Find where the given text appears and provide that cell's center as [X, Y] coordinate. 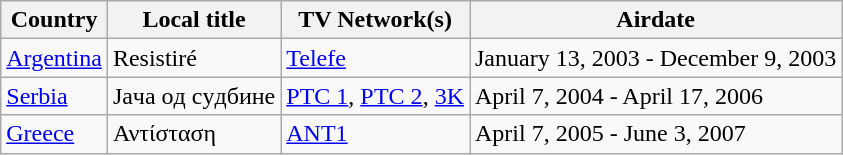
Serbia [54, 96]
Jaчa oд cyдбинe [194, 96]
Αντίσταση [194, 134]
PTC 1, РТС 2, 3K [376, 96]
TV Network(s) [376, 20]
Resistiré [194, 58]
Greece [54, 134]
Airdate [656, 20]
Local title [194, 20]
ΑΝΤ1 [376, 134]
January 13, 2003 - December 9, 2003 [656, 58]
April 7, 2004 - April 17, 2006 [656, 96]
Argentina [54, 58]
Country [54, 20]
Telefe [376, 58]
April 7, 2005 - June 3, 2007 [656, 134]
